Extract the [x, y] coordinate from the center of the cell holding the provided text.  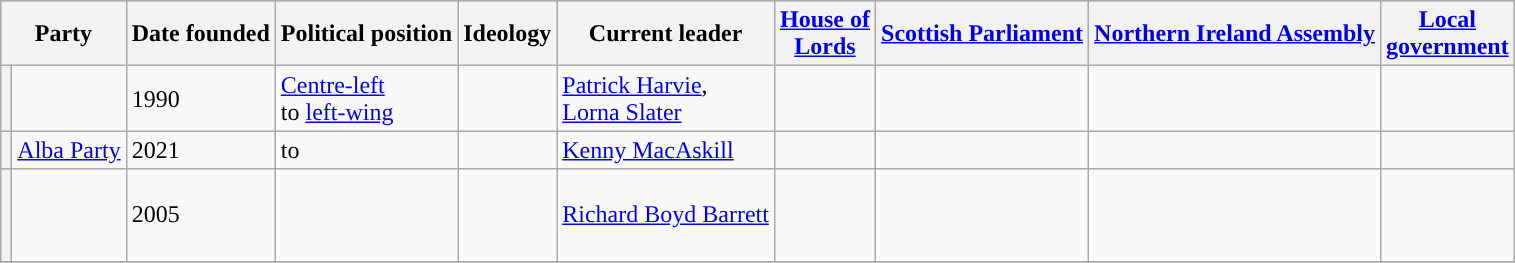
Patrick Harvie,Lorna Slater [666, 98]
Richard Boyd Barrett [666, 215]
Ideology [508, 34]
Centre-leftto left-wing [366, 98]
to [366, 150]
Current leader [666, 34]
Party [64, 34]
Kenny MacAskill [666, 150]
Localgovernment [1448, 34]
House ofLords [824, 34]
Alba Party [69, 150]
2021 [200, 150]
Date founded [200, 34]
Scottish Parliament [982, 34]
Political position [366, 34]
Northern Ireland Assembly [1235, 34]
2005 [200, 215]
1990 [200, 98]
